Pinpoint the cell where the given text exists, returning its (x, y) midpoint coordinate. 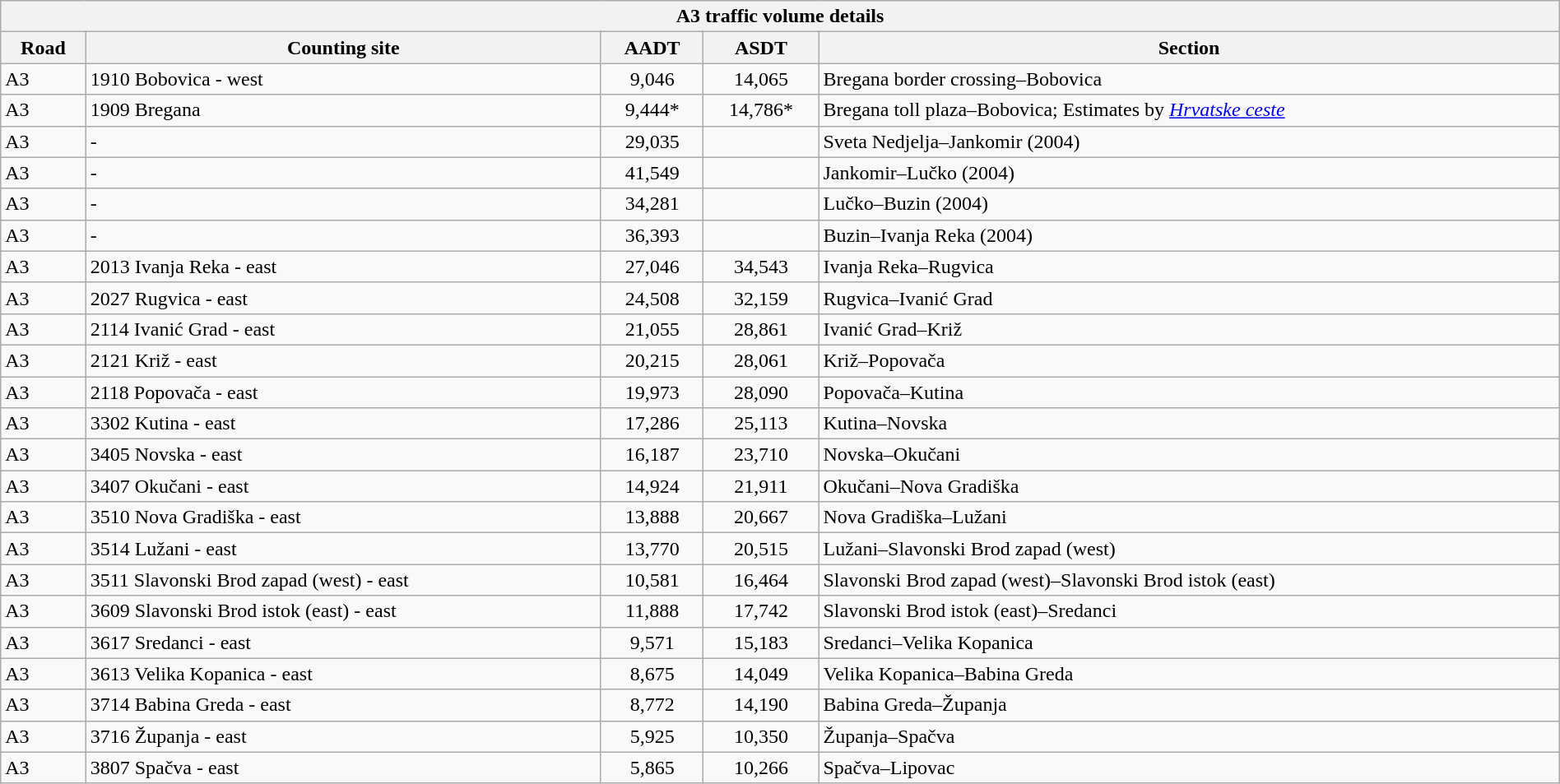
17,286 (652, 424)
3716 Županja - east (343, 736)
Spačva–Lipovac (1189, 768)
Slavonski Brod zapad (west)–Slavonski Brod istok (east) (1189, 580)
AADT (652, 48)
2013 Ivanja Reka - east (343, 267)
8,675 (652, 674)
34,281 (652, 204)
Popovača–Kutina (1189, 392)
41,549 (652, 173)
5,925 (652, 736)
36,393 (652, 235)
28,861 (761, 329)
16,464 (761, 580)
Rugvica–Ivanić Grad (1189, 298)
Ivanić Grad–Križ (1189, 329)
13,888 (652, 517)
9,444* (652, 110)
14,065 (761, 79)
Okučani–Nova Gradiška (1189, 486)
Županja–Spačva (1189, 736)
3510 Nova Gradiška - east (343, 517)
Babina Greda–Županja (1189, 705)
3511 Slavonski Brod zapad (west) - east (343, 580)
Jankomir–Lučko (2004) (1189, 173)
32,159 (761, 298)
1910 Bobovica - west (343, 79)
25,113 (761, 424)
Lučko–Buzin (2004) (1189, 204)
Križ–Popovača (1189, 360)
3613 Velika Kopanica - east (343, 674)
9,046 (652, 79)
3807 Spačva - east (343, 768)
14,190 (761, 705)
24,508 (652, 298)
20,515 (761, 549)
3609 Slavonski Brod istok (east) - east (343, 611)
Lužani–Slavonski Brod zapad (west) (1189, 549)
3617 Sredanci - east (343, 643)
10,350 (761, 736)
19,973 (652, 392)
28,061 (761, 360)
14,786* (761, 110)
Road (43, 48)
2121 Križ - east (343, 360)
A3 traffic volume details (780, 16)
3405 Novska - east (343, 455)
Ivanja Reka–Rugvica (1189, 267)
17,742 (761, 611)
Bregana toll plaza–Bobovica; Estimates by Hrvatske ceste (1189, 110)
ASDT (761, 48)
Nova Gradiška–Lužani (1189, 517)
Slavonski Brod istok (east)–Sredanci (1189, 611)
10,581 (652, 580)
Sveta Nedjelja–Jankomir (2004) (1189, 141)
1909 Bregana (343, 110)
3407 Okučani - east (343, 486)
8,772 (652, 705)
10,266 (761, 768)
Bregana border crossing–Bobovica (1189, 79)
34,543 (761, 267)
2118 Popovača - east (343, 392)
Section (1189, 48)
16,187 (652, 455)
5,865 (652, 768)
3714 Babina Greda - east (343, 705)
29,035 (652, 141)
Buzin–Ivanja Reka (2004) (1189, 235)
21,055 (652, 329)
9,571 (652, 643)
27,046 (652, 267)
20,667 (761, 517)
21,911 (761, 486)
Velika Kopanica–Babina Greda (1189, 674)
2114 Ivanić Grad - east (343, 329)
14,924 (652, 486)
3302 Kutina - east (343, 424)
28,090 (761, 392)
14,049 (761, 674)
Novska–Okučani (1189, 455)
Counting site (343, 48)
Sredanci–Velika Kopanica (1189, 643)
11,888 (652, 611)
13,770 (652, 549)
Kutina–Novska (1189, 424)
20,215 (652, 360)
15,183 (761, 643)
2027 Rugvica - east (343, 298)
23,710 (761, 455)
3514 Lužani - east (343, 549)
